Provide the [x, y] coordinate of the cell's center where the given text is located.  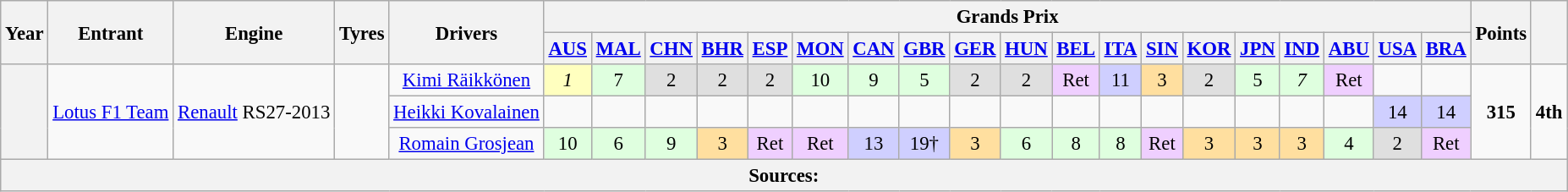
ESP [770, 49]
AUS [567, 49]
GER [975, 49]
Kimi Räikkönen [467, 80]
Romain Grosjean [467, 144]
Heikki Kovalainen [467, 112]
BEL [1076, 49]
MON [820, 49]
BRA [1446, 49]
SIN [1162, 49]
CHN [672, 49]
Renault RS27-2013 [254, 112]
IND [1302, 49]
19† [924, 144]
Tyres [362, 32]
KOR [1209, 49]
1 [567, 80]
Engine [254, 32]
Points [1500, 32]
BHR [722, 49]
Year [25, 32]
4 [1348, 144]
13 [874, 144]
HUN [1027, 49]
Grands Prix [1007, 17]
MAL [618, 49]
ABU [1348, 49]
Sources: [784, 176]
4th [1549, 112]
USA [1397, 49]
315 [1500, 112]
GBR [924, 49]
Drivers [467, 32]
JPN [1258, 49]
11 [1120, 80]
CAN [874, 49]
ITA [1120, 49]
Entrant [111, 32]
Lotus F1 Team [111, 112]
